Scan for the cell matching the given text and deliver its (X, Y) coordinate at center. 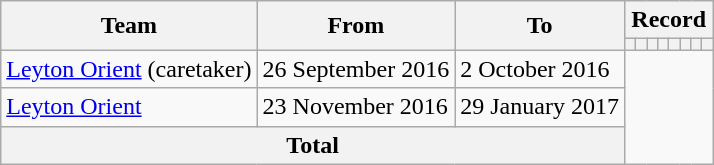
Record (668, 20)
2 October 2016 (540, 69)
26 September 2016 (356, 69)
Team (129, 26)
Leyton Orient (caretaker) (129, 69)
Total (313, 145)
From (356, 26)
To (540, 26)
23 November 2016 (356, 107)
29 January 2017 (540, 107)
Leyton Orient (129, 107)
